Return (X, Y) of the center of cell containing provided text 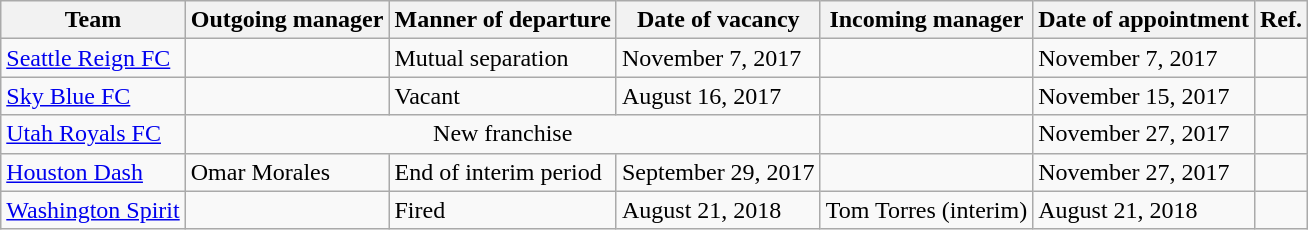
Vacant (502, 96)
Manner of departure (502, 20)
Houston Dash (93, 172)
August 16, 2017 (718, 96)
Seattle Reign FC (93, 58)
Washington Spirit (93, 210)
Utah Royals FC (93, 134)
Sky Blue FC (93, 96)
Mutual separation (502, 58)
Date of vacancy (718, 20)
Ref. (1280, 20)
Omar Morales (287, 172)
Tom Torres (interim) (926, 210)
September 29, 2017 (718, 172)
Team (93, 20)
November 15, 2017 (1144, 96)
Fired (502, 210)
End of interim period (502, 172)
Incoming manager (926, 20)
Outgoing manager (287, 20)
Date of appointment (1144, 20)
New franchise (502, 134)
